Search for the cell housing the specified text and yield its [X, Y] center coordinate. 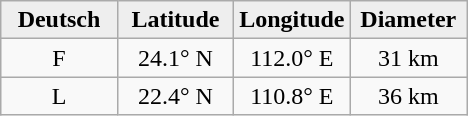
Deutsch [59, 20]
112.0° E [292, 58]
31 km [408, 58]
L [59, 96]
Latitude [175, 20]
F [59, 58]
24.1° N [175, 58]
36 km [408, 96]
22.4° N [175, 96]
Longitude [292, 20]
110.8° E [292, 96]
Diameter [408, 20]
